Capture the cell that displays the provided text and extract its (X, Y) central coordinate. 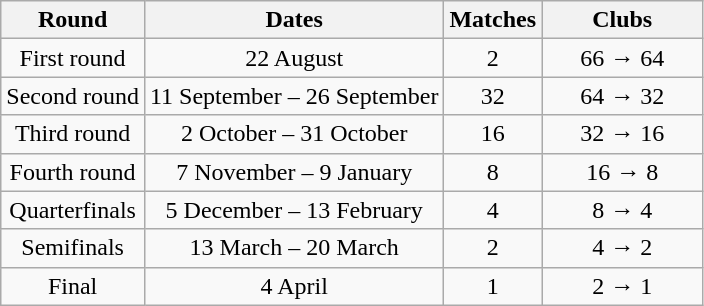
Third round (73, 134)
2 October – 31 October (294, 134)
Semifinals (73, 248)
2 → 1 (622, 286)
4 → 2 (622, 248)
5 December – 13 February (294, 210)
13 March – 20 March (294, 248)
Quarterfinals (73, 210)
32 → 16 (622, 134)
First round (73, 58)
Dates (294, 20)
7 November – 9 January (294, 172)
16 → 8 (622, 172)
4 (493, 210)
4 April (294, 286)
66 → 64 (622, 58)
Final (73, 286)
11 September – 26 September (294, 96)
32 (493, 96)
Matches (493, 20)
Round (73, 20)
Fourth round (73, 172)
64 → 32 (622, 96)
1 (493, 286)
22 August (294, 58)
8 → 4 (622, 210)
Clubs (622, 20)
8 (493, 172)
16 (493, 134)
Second round (73, 96)
